Scan for the cell matching the given text and deliver its (x, y) coordinate at center. 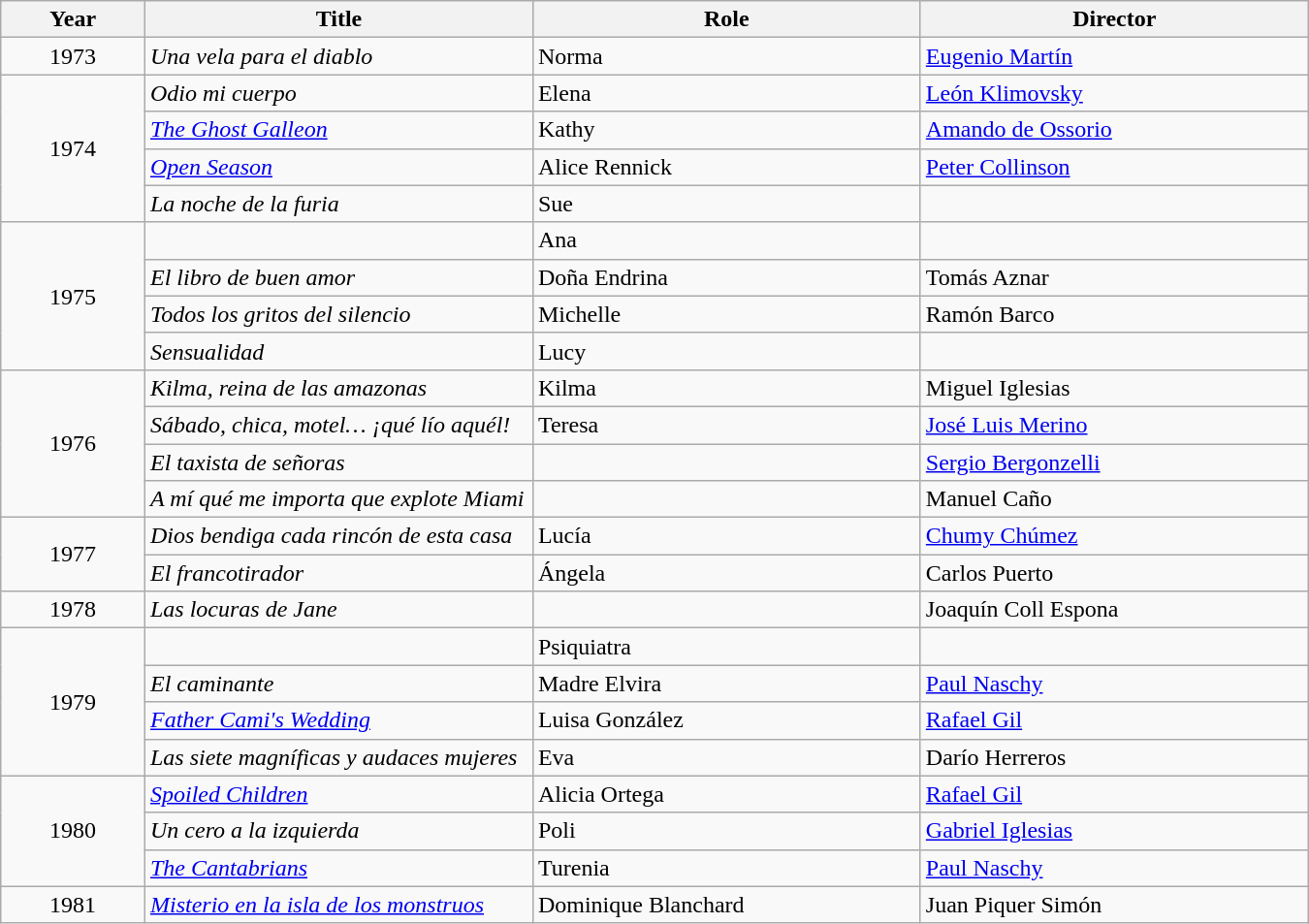
El francotirador (338, 573)
Tomás Aznar (1114, 277)
El libro de buen amor (338, 277)
Eva (726, 757)
Una vela para el diablo (338, 56)
Lucy (726, 351)
Darío Herreros (1114, 757)
1979 (74, 702)
A mí qué me importa que explote Miami (338, 499)
1976 (74, 443)
1981 (74, 905)
Ángela (726, 573)
Joaquín Coll Espona (1114, 610)
Alice Rennick (726, 167)
Director (1114, 19)
Alicia Ortega (726, 794)
Title (338, 19)
Ramón Barco (1114, 314)
El taxista de señoras (338, 462)
1978 (74, 610)
Dios bendiga cada rincón de esta casa (338, 536)
Chumy Chúmez (1114, 536)
Turenia (726, 868)
Odio mi cuerpo (338, 93)
Lucía (726, 536)
Miguel Iglesias (1114, 388)
Michelle (726, 314)
Madre Elvira (726, 684)
Open Season (338, 167)
1977 (74, 555)
La noche de la furia (338, 204)
Juan Piquer Simón (1114, 905)
Teresa (726, 425)
Ana (726, 240)
Sue (726, 204)
Kathy (726, 130)
Elena (726, 93)
Todos los gritos del silencio (338, 314)
Doña Endrina (726, 277)
Kilma (726, 388)
Poli (726, 831)
1974 (74, 148)
Las siete magníficas y audaces mujeres (338, 757)
León Klimovsky (1114, 93)
Father Cami's Wedding (338, 720)
Sensualidad (338, 351)
Role (726, 19)
Year (74, 19)
Luisa González (726, 720)
Sergio Bergonzelli (1114, 462)
1975 (74, 296)
Eugenio Martín (1114, 56)
Spoiled Children (338, 794)
1973 (74, 56)
The Cantabrians (338, 868)
Misterio en la isla de los monstruos (338, 905)
Psiquiatra (726, 647)
The Ghost Galleon (338, 130)
Las locuras de Jane (338, 610)
Kilma, reina de las amazonas (338, 388)
Amando de Ossorio (1114, 130)
Un cero a la izquierda (338, 831)
Carlos Puerto (1114, 573)
Peter Collinson (1114, 167)
Sábado, chica, motel… ¡qué lío aquél! (338, 425)
Manuel Caño (1114, 499)
Norma (726, 56)
Dominique Blanchard (726, 905)
José Luis Merino (1114, 425)
Gabriel Iglesias (1114, 831)
1980 (74, 831)
El caminante (338, 684)
